Provide the (X, Y) coordinate of the cell's center where the given text is located.  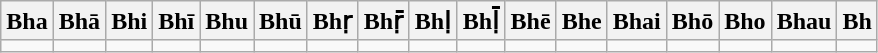
Bhū (281, 21)
Bhḹ (481, 21)
Bh (857, 21)
Bhu (227, 21)
Bhe (582, 21)
Bha (27, 21)
Bhi (130, 21)
Bhō (692, 21)
Bhṝ (384, 21)
Bhai (636, 21)
Bhḷ (433, 21)
Bhē (530, 21)
Bhī (176, 21)
Bho (745, 21)
Bhā (79, 21)
Bhṛ (332, 21)
Bhau (804, 21)
